Locate the cell with the specified text and output its [x, y] center coordinate. 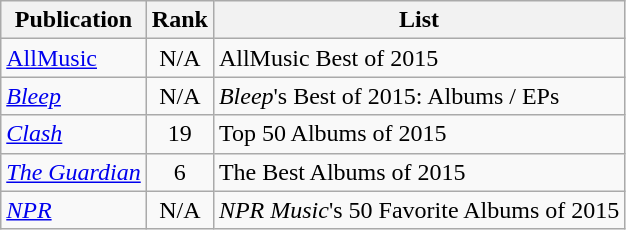
Bleep [74, 96]
Clash [74, 134]
The Guardian [74, 172]
6 [180, 172]
19 [180, 134]
Top 50 Albums of 2015 [418, 134]
AllMusic [74, 58]
Rank [180, 20]
List [418, 20]
NPR [74, 210]
The Best Albums of 2015 [418, 172]
Publication [74, 20]
AllMusic Best of 2015 [418, 58]
NPR Music's 50 Favorite Albums of 2015 [418, 210]
Bleep's Best of 2015: Albums / EPs [418, 96]
